Scan for the cell matching the given text and deliver its [x, y] coordinate at center. 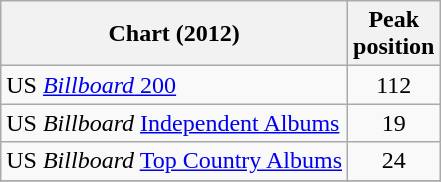
US Billboard Independent Albums [174, 123]
112 [394, 85]
Chart (2012) [174, 34]
Peakposition [394, 34]
US Billboard Top Country Albums [174, 161]
24 [394, 161]
US Billboard 200 [174, 85]
19 [394, 123]
